Locate the cell with the specified text and output its (x, y) center coordinate. 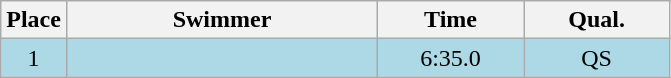
Qual. (597, 20)
Place (34, 20)
6:35.0 (451, 58)
QS (597, 58)
Swimmer (222, 20)
1 (34, 58)
Time (451, 20)
